Return the [x, y] coordinate for the center point of the cell that contains the specified text.  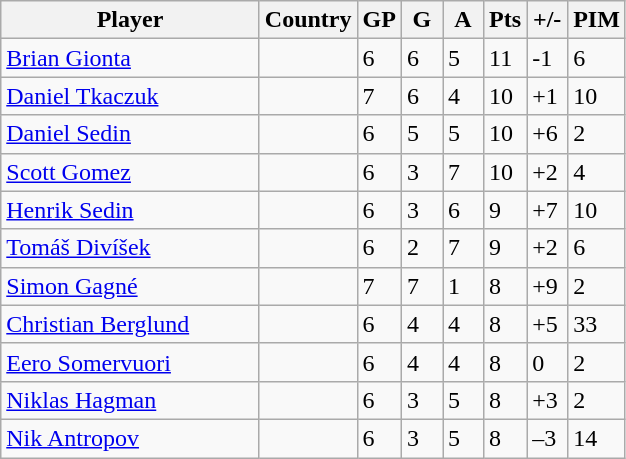
+6 [548, 134]
0 [548, 362]
PIM [597, 20]
11 [506, 58]
1 [462, 286]
Tomáš Divíšek [130, 248]
Nik Antropov [130, 438]
Brian Gionta [130, 58]
Scott Gomez [130, 172]
Daniel Tkaczuk [130, 96]
Christian Berglund [130, 324]
Niklas Hagman [130, 400]
A [462, 20]
+9 [548, 286]
G [422, 20]
Daniel Sedin [130, 134]
Pts [506, 20]
Player [130, 20]
-1 [548, 58]
33 [597, 324]
+/- [548, 20]
Henrik Sedin [130, 210]
Country [308, 20]
Eero Somervuori [130, 362]
+1 [548, 96]
GP [379, 20]
+5 [548, 324]
14 [597, 438]
+7 [548, 210]
+3 [548, 400]
–3 [548, 438]
Simon Gagné [130, 286]
